Provide the [x, y] coordinate of the cell's center where the given text is located.  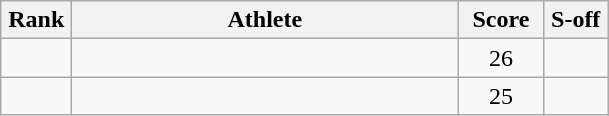
25 [501, 96]
Athlete [265, 20]
Rank [36, 20]
26 [501, 58]
Score [501, 20]
S-off [576, 20]
